Find where the given text appears and provide that cell's center as [X, Y] coordinate. 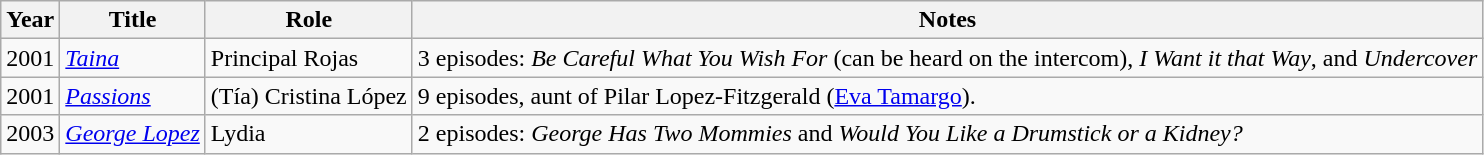
George Lopez [133, 134]
Lydia [308, 134]
2003 [30, 134]
Title [133, 20]
Role [308, 20]
Year [30, 20]
Notes [947, 20]
Principal Rojas [308, 58]
Passions [133, 96]
Taina [133, 58]
(Tía) Cristina López [308, 96]
9 episodes, aunt of Pilar Lopez-Fitzgerald (Eva Tamargo). [947, 96]
2 episodes: George Has Two Mommies and Would You Like a Drumstick or a Kidney? [947, 134]
3 episodes: Be Careful What You Wish For (can be heard on the intercom), I Want it that Way, and Undercover [947, 58]
